Search for the cell housing the specified text and yield its (x, y) center coordinate. 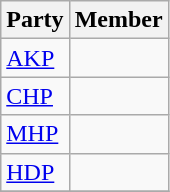
CHP (35, 96)
MHP (35, 134)
HDP (35, 172)
Member (118, 20)
AKP (35, 58)
Party (35, 20)
